From the cell containing the given text, extract its center point as [X, Y] coordinate. 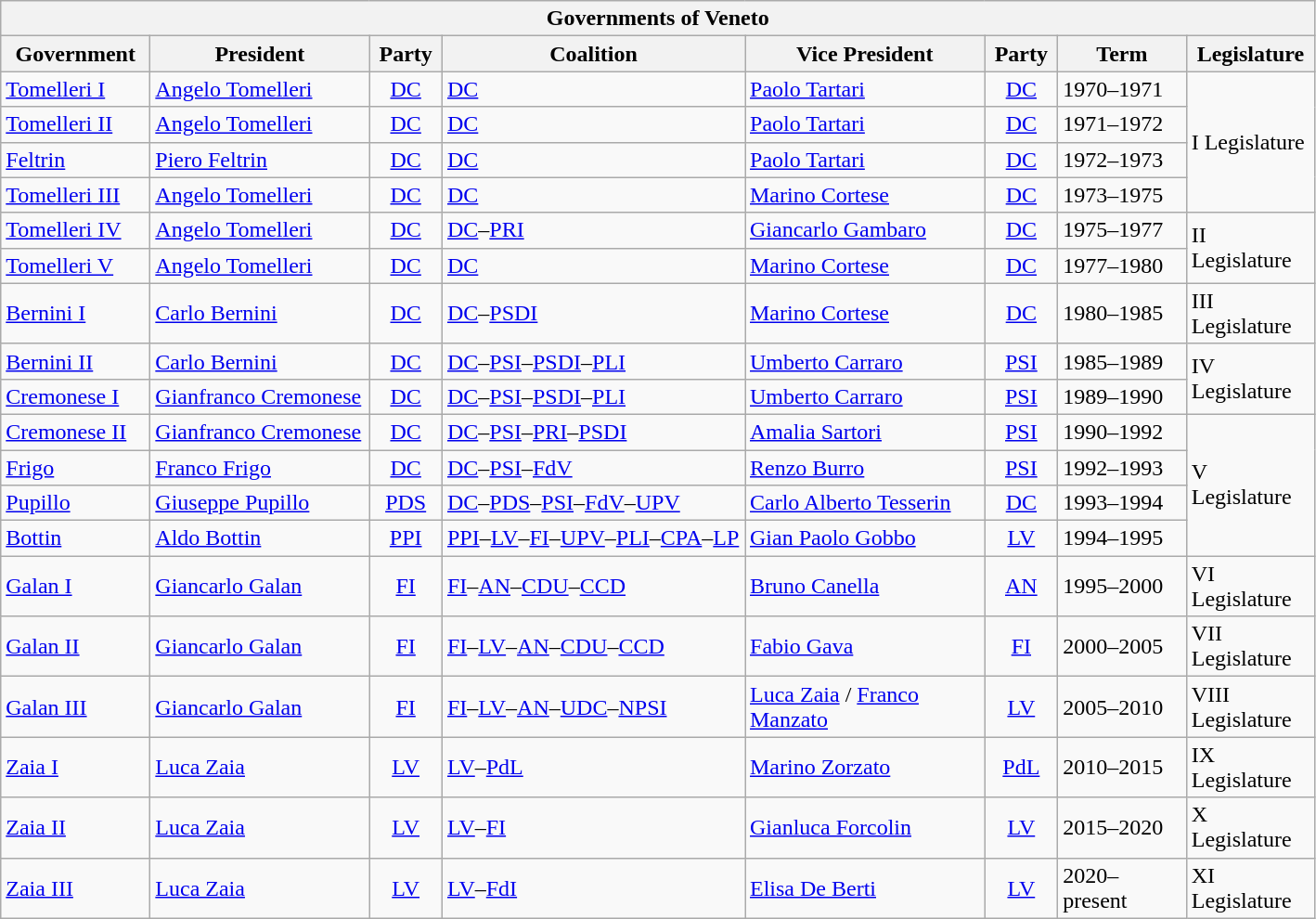
Luca Zaia / Franco Manzato [865, 707]
III Legislature [1251, 314]
Legislature [1251, 54]
Franco Frigo [260, 467]
AN [1021, 587]
Bruno Canella [865, 587]
VI Legislature [1251, 587]
Bottin [76, 538]
Tomelleri V [76, 265]
DC–PSI–FdV [593, 467]
PdL [1021, 767]
1972–1973 [1123, 160]
Piero Feltrin [260, 160]
1990–1992 [1123, 432]
1989–1990 [1123, 396]
FI–LV–AN–UDC–NPSI [593, 707]
Zaia II [76, 828]
Zaia III [76, 887]
IV Legislature [1251, 379]
Elisa De Berti [865, 887]
Marino Zorzato [865, 767]
Pupillo [76, 503]
Frigo [76, 467]
1980–1985 [1123, 314]
IX Legislature [1251, 767]
Zaia I [76, 767]
2020–present [1123, 887]
1992–1993 [1123, 467]
1993–1994 [1123, 503]
Governments of Veneto [658, 19]
Government [76, 54]
1973–1975 [1123, 195]
V Legislature [1251, 485]
Renzo Burro [865, 467]
Galan II [76, 646]
2005–2010 [1123, 707]
Tomelleri III [76, 195]
DC–PSI–PRI–PSDI [593, 432]
2000–2005 [1123, 646]
Tomelleri II [76, 124]
2010–2015 [1123, 767]
Cremonese I [76, 396]
DC–PDS–PSI–FdV–UPV [593, 503]
Cremonese II [76, 432]
XI Legislature [1251, 887]
X Legislature [1251, 828]
1975–1977 [1123, 230]
Galan III [76, 707]
Carlo Alberto Tesserin [865, 503]
Gianluca Forcolin [865, 828]
1995–2000 [1123, 587]
PPI [406, 538]
Tomelleri IV [76, 230]
VII Legislature [1251, 646]
1985–1989 [1123, 361]
1977–1980 [1123, 265]
Bernini I [76, 314]
PPI–LV–FI–UPV–PLI–CPA–LP [593, 538]
Coalition [593, 54]
II Legislature [1251, 248]
1971–1972 [1123, 124]
Galan I [76, 587]
Tomelleri I [76, 89]
2015–2020 [1123, 828]
Giuseppe Pupillo [260, 503]
FI–LV–AN–CDU–CCD [593, 646]
Fabio Gava [865, 646]
I Legislature [1251, 142]
Term [1123, 54]
FI–AN–CDU–CCD [593, 587]
Feltrin [76, 160]
VIII Legislature [1251, 707]
1994–1995 [1123, 538]
President [260, 54]
Giancarlo Gambaro [865, 230]
1970–1971 [1123, 89]
PDS [406, 503]
Gian Paolo Gobbo [865, 538]
LV–PdL [593, 767]
DC–PRI [593, 230]
Amalia Sartori [865, 432]
LV–FI [593, 828]
LV–FdI [593, 887]
Vice President [865, 54]
Bernini II [76, 361]
DC–PSDI [593, 314]
Aldo Bottin [260, 538]
